Find where the given text appears and provide that cell's center as (x, y) coordinate. 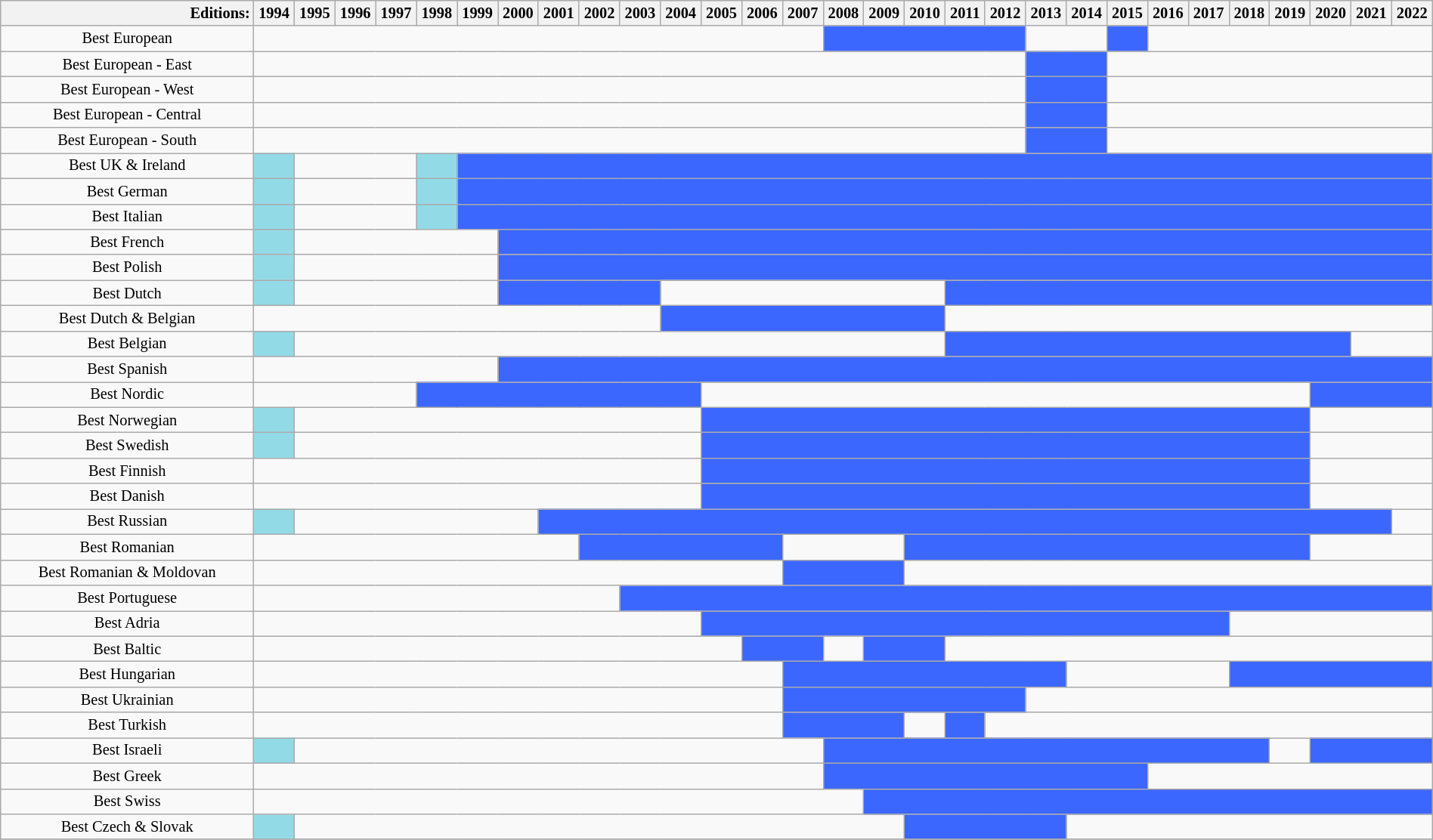
1995 (314, 14)
Editions: (127, 14)
2022 (1412, 14)
2012 (1005, 14)
Best Israeli (127, 751)
2011 (964, 14)
2019 (1290, 14)
Best European - Central (127, 115)
Best European (127, 39)
2000 (518, 14)
2017 (1209, 14)
Best Ukrainian (127, 699)
Best European - East (127, 64)
Best Nordic (127, 395)
2005 (722, 14)
2006 (762, 14)
Best Russian (127, 522)
2021 (1371, 14)
2014 (1087, 14)
Best Norwegian (127, 420)
Best Adria (127, 623)
2009 (884, 14)
1999 (478, 14)
Best French (127, 242)
2002 (599, 14)
2013 (1046, 14)
Best Portuguese (127, 598)
2003 (640, 14)
1997 (396, 14)
2007 (803, 14)
2008 (843, 14)
1996 (355, 14)
Best Polish (127, 267)
Best Dutch (127, 293)
Best Spanish (127, 369)
Best Finnish (127, 471)
Best Czech & Slovak (127, 827)
Best Turkish (127, 725)
Best European - South (127, 141)
2018 (1249, 14)
Best Dutch & Belgian (127, 319)
1998 (437, 14)
Best Baltic (127, 649)
2015 (1128, 14)
2001 (559, 14)
Best Romanian (127, 548)
Best European - West (127, 90)
1994 (274, 14)
2020 (1331, 14)
Best Swedish (127, 446)
Best Swiss (127, 801)
Best Danish (127, 496)
2004 (681, 14)
Best Hungarian (127, 675)
2016 (1168, 14)
Best UK & Ireland (127, 166)
Best Italian (127, 217)
Best Belgian (127, 344)
Best German (127, 191)
2010 (925, 14)
Best Romanian & Moldovan (127, 573)
Best Greek (127, 776)
